Search for the cell housing the specified text and yield its [x, y] center coordinate. 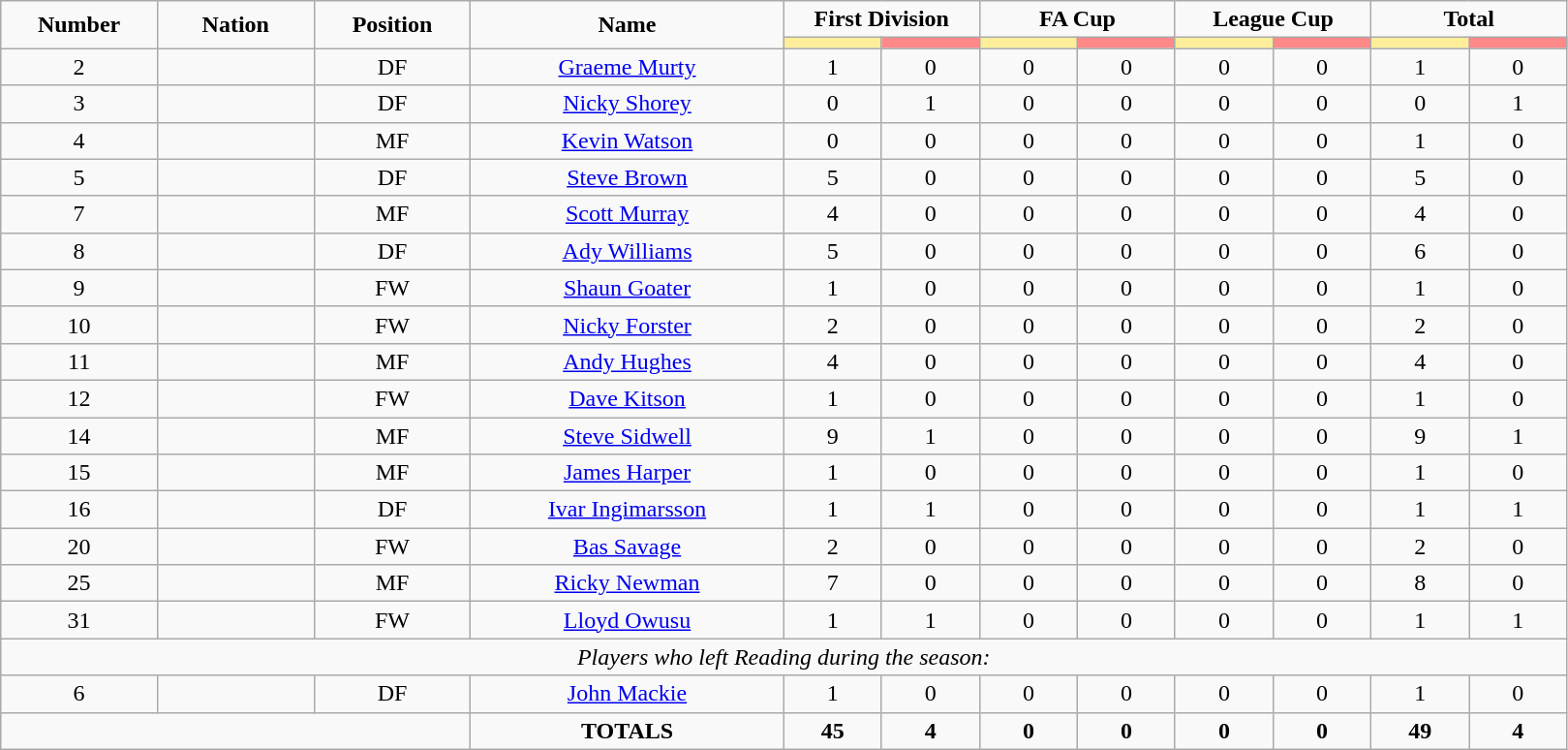
Number [79, 25]
FA Cup [1077, 19]
Position [392, 25]
Dave Kitson [628, 398]
14 [79, 435]
Nicky Forster [628, 325]
31 [79, 620]
League Cup [1273, 19]
TOTALS [628, 731]
49 [1420, 731]
Steve Brown [628, 177]
Nation [235, 25]
25 [79, 583]
Steve Sidwell [628, 435]
Andy Hughes [628, 361]
James Harper [628, 473]
Bas Savage [628, 547]
Graeme Murty [628, 67]
Ivar Ingimarsson [628, 510]
Name [628, 25]
John Mackie [628, 694]
Total [1469, 19]
Ricky Newman [628, 583]
3 [79, 104]
11 [79, 361]
10 [79, 325]
16 [79, 510]
15 [79, 473]
Shaun Goater [628, 288]
Lloyd Owusu [628, 620]
Ady Williams [628, 251]
20 [79, 547]
Nicky Shorey [628, 104]
Scott Murray [628, 214]
Kevin Watson [628, 141]
45 [833, 731]
12 [79, 398]
Players who left Reading during the season: [784, 657]
First Division [881, 19]
